From the cell containing the given text, extract its center point as (X, Y) coordinate. 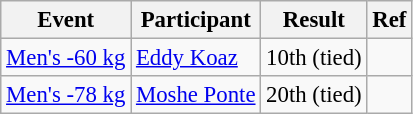
Men's -78 kg (66, 95)
10th (tied) (314, 58)
Moshe Ponte (196, 95)
Result (314, 20)
Participant (196, 20)
Event (66, 20)
Men's -60 kg (66, 58)
20th (tied) (314, 95)
Ref (390, 20)
Eddy Koaz (196, 58)
